Capture the cell that displays the provided text and extract its (X, Y) central coordinate. 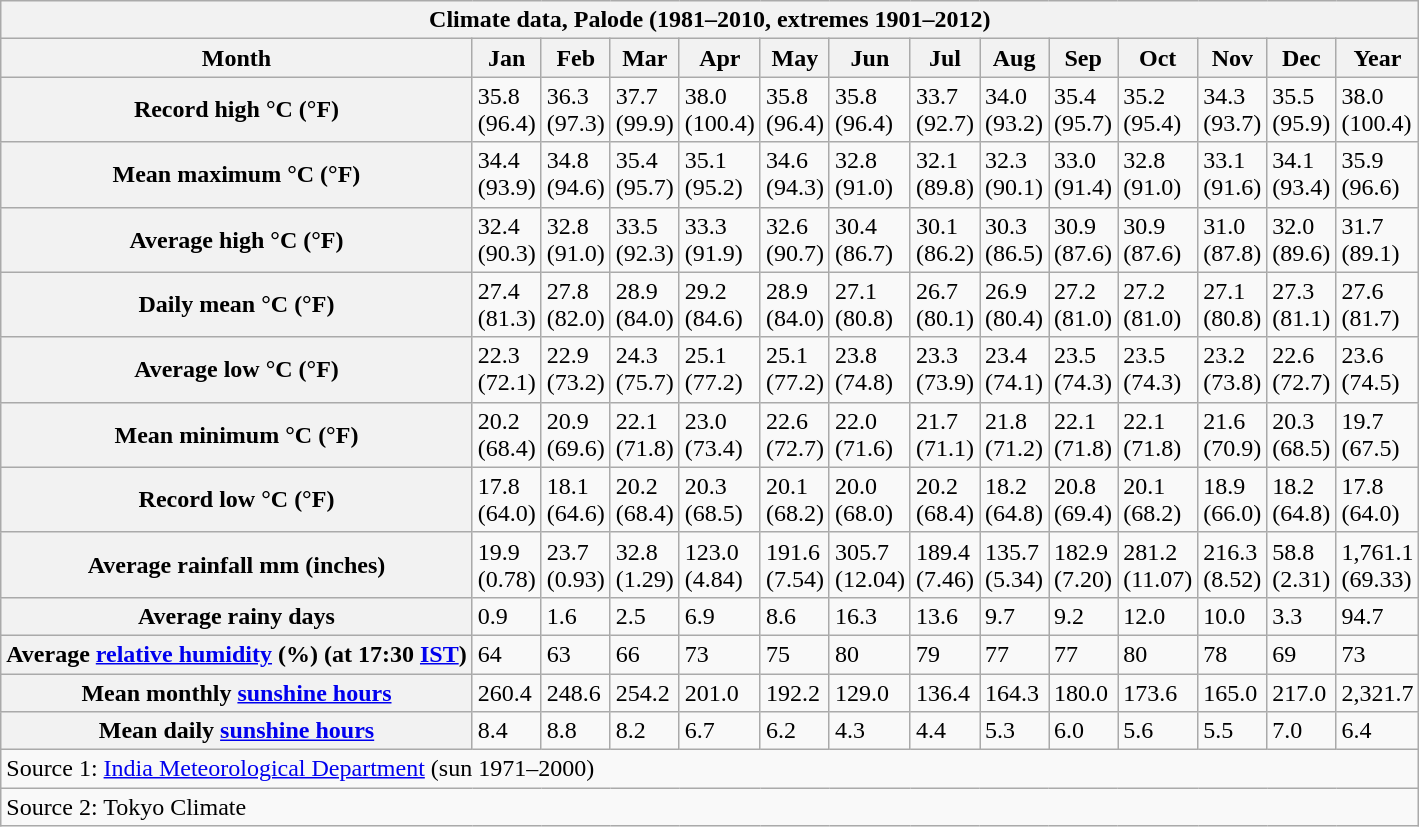
Mar (644, 58)
23.7(0.93) (576, 564)
6.4 (1378, 731)
30.4(86.7) (870, 240)
173.6 (1158, 693)
5.3 (1014, 731)
16.3 (870, 616)
30.1(86.2) (944, 240)
5.6 (1158, 731)
Daily mean °C (°F) (236, 304)
23.3(73.9) (944, 370)
Sep (1084, 58)
Nov (1232, 58)
35.2(95.4) (1158, 110)
Feb (576, 58)
36.3(97.3) (576, 110)
32.6(90.7) (794, 240)
Average rainfall mm (inches) (236, 564)
Climate data, Palode (1981–2010, extremes 1901–2012) (710, 20)
22.9(73.2) (576, 370)
Average high °C (°F) (236, 240)
Dec (1302, 58)
33.1(91.6) (1232, 174)
2,321.7 (1378, 693)
7.0 (1302, 731)
63 (576, 654)
30.3(86.5) (1014, 240)
Oct (1158, 58)
27.8(82.0) (576, 304)
26.7(80.1) (944, 304)
Average rainy days (236, 616)
13.6 (944, 616)
260.4 (506, 693)
32.8(1.29) (644, 564)
Source 2: Tokyo Climate (710, 807)
Aug (1014, 58)
23.8(74.8) (870, 370)
20.9(69.6) (576, 434)
35.1(95.2) (720, 174)
31.7(89.1) (1378, 240)
189.4(7.46) (944, 564)
6.0 (1084, 731)
Month (236, 58)
Record low °C (°F) (236, 500)
26.9(80.4) (1014, 304)
35.9(96.6) (1378, 174)
201.0 (720, 693)
10.0 (1232, 616)
34.8(94.6) (576, 174)
4.4 (944, 731)
192.2 (794, 693)
31.0(87.8) (1232, 240)
216.3(8.52) (1232, 564)
9.2 (1084, 616)
Year (1378, 58)
281.2(11.07) (1158, 564)
Average relative humidity (%) (at 17:30 IST) (236, 654)
Jun (870, 58)
79 (944, 654)
305.7(12.04) (870, 564)
6.2 (794, 731)
75 (794, 654)
254.2 (644, 693)
32.1(89.8) (944, 174)
19.9(0.78) (506, 564)
Average low °C (°F) (236, 370)
2.5 (644, 616)
8.2 (644, 731)
18.1(64.6) (576, 500)
Jan (506, 58)
37.7(99.9) (644, 110)
78 (1232, 654)
165.0 (1232, 693)
94.7 (1378, 616)
21.7(71.1) (944, 434)
182.9(7.20) (1084, 564)
Record high °C (°F) (236, 110)
29.2(84.6) (720, 304)
21.6(70.9) (1232, 434)
Mean monthly sunshine hours (236, 693)
136.4 (944, 693)
Apr (720, 58)
24.3(75.7) (644, 370)
191.6(7.54) (794, 564)
69 (1302, 654)
18.9(66.0) (1232, 500)
1,761.1(69.33) (1378, 564)
34.1(93.4) (1302, 174)
27.3(81.1) (1302, 304)
19.7(67.5) (1378, 434)
34.3(93.7) (1232, 110)
34.6(94.3) (794, 174)
66 (644, 654)
34.4(93.9) (506, 174)
58.8(2.31) (1302, 564)
20.8(69.4) (1084, 500)
5.5 (1232, 731)
23.6(74.5) (1378, 370)
23.0(73.4) (720, 434)
180.0 (1084, 693)
32.3(90.1) (1014, 174)
12.0 (1158, 616)
33.3(91.9) (720, 240)
32.0(89.6) (1302, 240)
34.0(93.2) (1014, 110)
Source 1: India Meteorological Department (sun 1971–2000) (710, 769)
21.8(71.2) (1014, 434)
Jul (944, 58)
0.9 (506, 616)
8.8 (576, 731)
164.3 (1014, 693)
23.2(73.8) (1232, 370)
Mean maximum °C (°F) (236, 174)
27.4(81.3) (506, 304)
27.6(81.7) (1378, 304)
Mean daily sunshine hours (236, 731)
32.4(90.3) (506, 240)
135.7(5.34) (1014, 564)
8.6 (794, 616)
33.0(91.4) (1084, 174)
3.3 (1302, 616)
4.3 (870, 731)
1.6 (576, 616)
33.5(92.3) (644, 240)
248.6 (576, 693)
35.5(95.9) (1302, 110)
217.0 (1302, 693)
20.0(68.0) (870, 500)
6.7 (720, 731)
9.7 (1014, 616)
33.7(92.7) (944, 110)
Mean minimum °C (°F) (236, 434)
6.9 (720, 616)
22.0(71.6) (870, 434)
123.0(4.84) (720, 564)
23.4(74.1) (1014, 370)
129.0 (870, 693)
8.4 (506, 731)
May (794, 58)
22.3(72.1) (506, 370)
64 (506, 654)
